Capture the cell that displays the provided text and extract its [x, y] central coordinate. 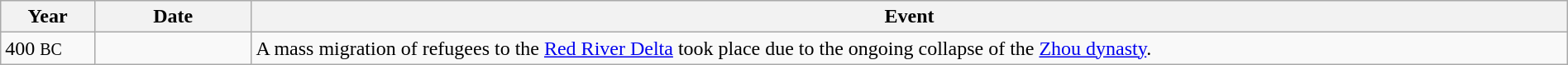
400 BC [48, 48]
Date [172, 17]
Event [910, 17]
A mass migration of refugees to the Red River Delta took place due to the ongoing collapse of the Zhou dynasty. [910, 48]
Year [48, 17]
